Output the [x, y] coordinate of the center of the cell containing the given text.  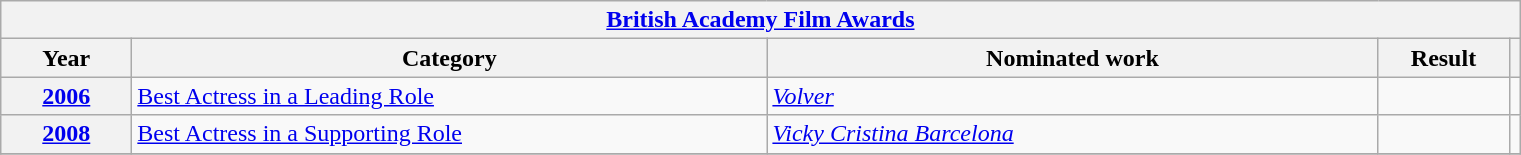
British Academy Film Awards [760, 20]
Volver [1072, 96]
Result [1444, 58]
Category [450, 58]
Best Actress in a Supporting Role [450, 134]
2006 [66, 96]
Nominated work [1072, 58]
Vicky Cristina Barcelona [1072, 134]
Year [66, 58]
2008 [66, 134]
Best Actress in a Leading Role [450, 96]
